Detect which cell encompasses the target text, then output its [X, Y] center coordinate. 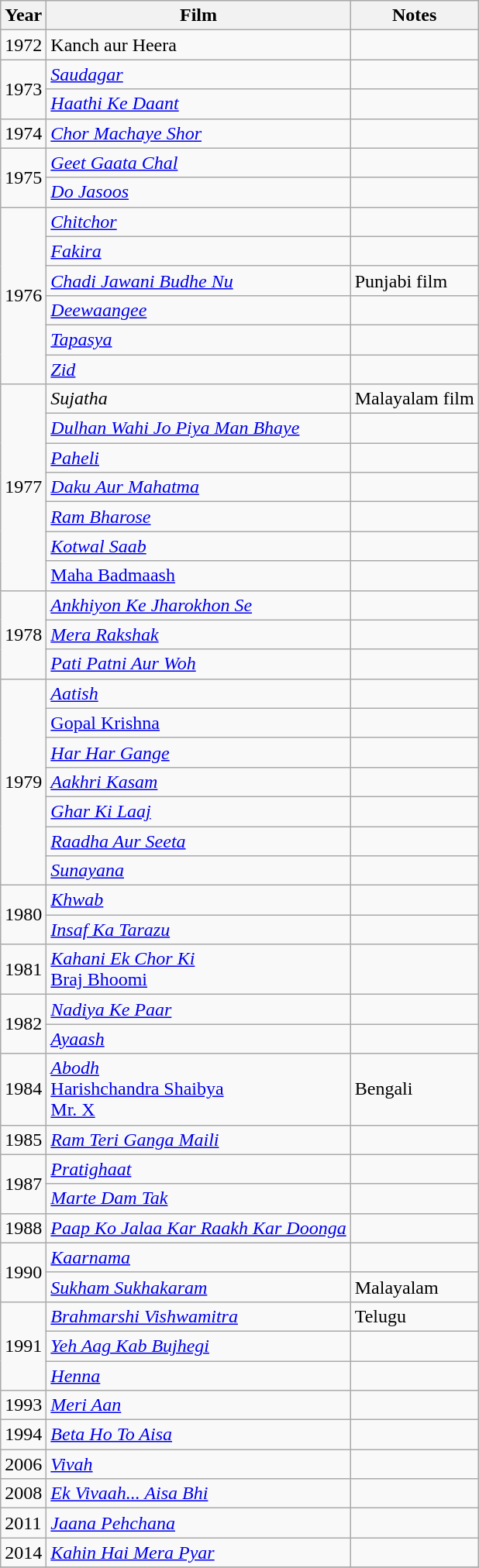
Chitchor [198, 222]
Mera Rakshak [198, 634]
Malayalam film [414, 399]
Deewaangee [198, 310]
Pati Patni Aur Woh [198, 664]
Film [198, 15]
2008 [23, 1494]
Do Jasoos [198, 192]
AbodhHarishchandra ShaibyaMr. X [198, 1089]
1978 [23, 634]
Sukham Sukhakaram [198, 1287]
1987 [23, 1184]
1993 [23, 1405]
Kahin Hai Mera Pyar [198, 1553]
Kotwal Saab [198, 546]
1976 [23, 295]
Sunayana [198, 871]
Raadha Aur Seeta [198, 841]
1973 [23, 89]
1979 [23, 782]
Jaana Pehchana [198, 1523]
1977 [23, 487]
Paap Ko Jalaa Kar Raakh Kar Doonga [198, 1228]
Brahmarshi Vishwamitra [198, 1316]
Haathi Ke Daant [198, 104]
2014 [23, 1553]
1981 [23, 970]
Sujatha [198, 399]
Ghar Ki Laaj [198, 811]
2006 [23, 1464]
1991 [23, 1346]
Pratighaat [198, 1169]
1982 [23, 1024]
Vivah [198, 1464]
Zid [198, 370]
1990 [23, 1272]
Bengali [414, 1089]
Kahani Ek Chor KiBraj Bhoomi [198, 970]
1994 [23, 1435]
Yeh Aag Kab Bujhegi [198, 1346]
Geet Gaata Chal [198, 163]
Beta Ho To Aisa [198, 1435]
Notes [414, 15]
Kaarnama [198, 1257]
Punjabi film [414, 280]
Aakhri Kasam [198, 782]
Ek Vivaah... Aisa Bhi [198, 1494]
Fakira [198, 251]
Maha Badmaash [198, 576]
1985 [23, 1140]
Ram Teri Ganga Maili [198, 1140]
2011 [23, 1523]
Har Har Gange [198, 752]
Year [23, 15]
1980 [23, 915]
Ankhiyon Ke Jharokhon Se [198, 605]
1972 [23, 45]
Chor Machaye Shor [198, 133]
Ayaash [198, 1039]
Meri Aan [198, 1405]
1984 [23, 1089]
Ram Bharose [198, 517]
Chadi Jawani Budhe Nu [198, 280]
Khwab [198, 900]
1988 [23, 1228]
Daku Aur Mahatma [198, 487]
Gopal Krishna [198, 723]
Marte Dam Tak [198, 1198]
Paheli [198, 458]
Malayalam [414, 1287]
Henna [198, 1375]
Dulhan Wahi Jo Piya Man Bhaye [198, 428]
Tapasya [198, 339]
Saudagar [198, 74]
Telugu [414, 1316]
1974 [23, 133]
Aatish [198, 693]
Insaf Ka Tarazu [198, 930]
Nadiya Ke Paar [198, 1009]
1975 [23, 177]
Kanch aur Heera [198, 45]
